Return [x, y] of the center of cell containing provided text 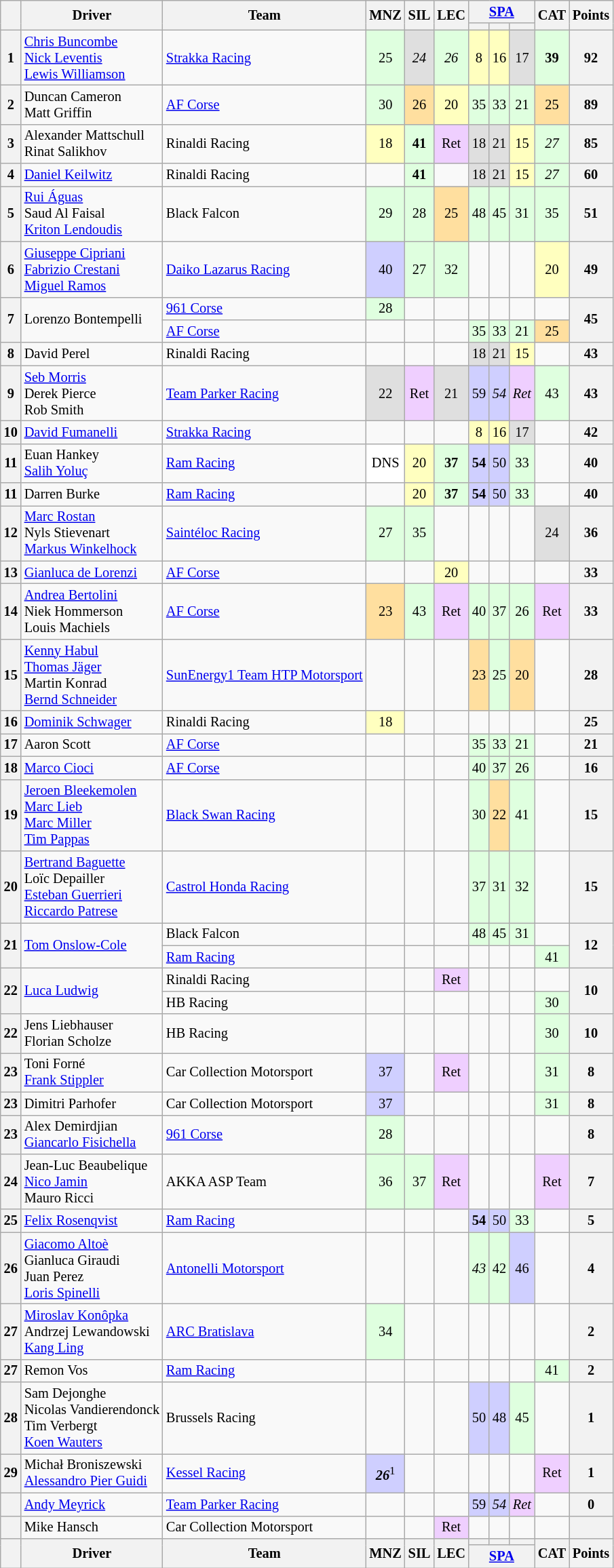
SunEnergy1 Team HTP Motorsport [265, 675]
Jean-Luc Beaubelique Nico Jamin Mauro Ricci [92, 1181]
85 [591, 144]
David Perel [92, 354]
Brussels Racing [265, 1418]
19 [11, 815]
9 [11, 393]
Euan Hankey Salih Yoluç [92, 463]
Giacomo Altoè Gianluca Giraudi Juan Perez Loris Spinelli [92, 1268]
34 [385, 1331]
Sam Dejonghe Nicolas Vandierendonck Tim Verbergt Koen Wauters [92, 1418]
Remon Vos [92, 1371]
Lorenzo Bontempelli [92, 320]
92 [591, 58]
Kenny Habul Thomas Jäger Martin Konrad Bernd Schneider [92, 675]
Giuseppe Cipriani Fabrizio Crestani Miguel Ramos [92, 269]
Antonelli Motorsport [265, 1268]
Seb Morris Derek Pierce Rob Smith [92, 393]
6 [11, 269]
Castrol Honda Racing [265, 886]
Jeroen Bleekemolen Marc Lieb Marc Miller Tim Pappas [92, 815]
Dimitri Parhofer [92, 1103]
89 [591, 104]
Alexander Mattschull Rinat Salikhov [92, 144]
Marc Rostan Nyls Stievenart Markus Winkelhock [92, 533]
13 [11, 572]
Chris Buncombe Nick Leventis Lewis Williamson [92, 58]
Tom Onslow-Cole [92, 945]
60 [591, 175]
Daiko Lazarus Racing [265, 269]
Black Swan Racing [265, 815]
46 [522, 1268]
Daniel Keilwitz [92, 175]
51 [591, 214]
Rui Águas Saud Al Faisal Kriton Lendoudis [92, 214]
Darren Burke [92, 494]
David Fumanelli [92, 432]
14 [11, 611]
Bertrand Baguette Loïc Depailler Esteban Guerrieri Riccardo Patrese [92, 886]
AKKA ASP Team [265, 1181]
Luca Ludwig [92, 990]
Kessel Racing [265, 1473]
39 [552, 58]
0 [591, 1504]
Mike Hansch [92, 1527]
ARC Bratislava [265, 1331]
Jens Liebhauser Florian Scholze [92, 1034]
DNS [385, 463]
Miroslav Konôpka Andrzej Lewandowski Kang Ling [92, 1331]
Duncan Cameron Matt Griffin [92, 104]
Alex Demirdjian Giancarlo Fisichella [92, 1135]
3 [11, 144]
49 [591, 269]
Aaron Scott [92, 745]
Toni Forné Frank Stippler [92, 1072]
Marco Cioci [92, 768]
Andy Meyrick [92, 1504]
Dominik Schwager [92, 722]
Saintéloc Racing [265, 533]
Felix Rosenqvist [92, 1221]
Gianluca de Lorenzi [92, 572]
Andrea Bertolini Niek Hommerson Louis Machiels [92, 611]
Michał Broniszewski Alessandro Pier Guidi [92, 1473]
261 [385, 1473]
